Locate the cell with the specified text and output its (X, Y) center coordinate. 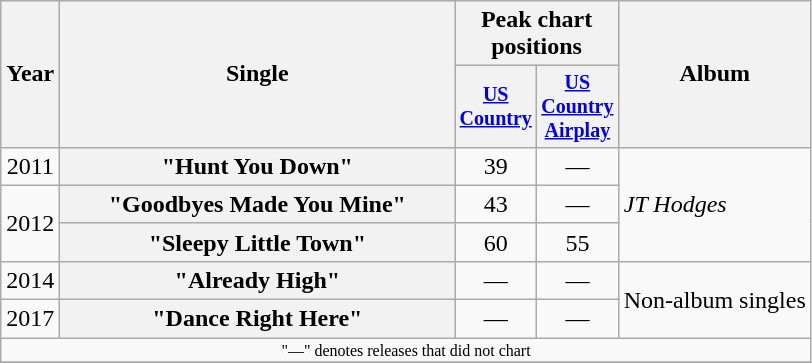
55 (578, 242)
Peak chartpositions (536, 34)
39 (496, 166)
"Dance Right Here" (258, 319)
"Hunt You Down" (258, 166)
43 (496, 204)
2011 (30, 166)
"—" denotes releases that did not chart (406, 350)
2014 (30, 280)
US Country (496, 106)
Album (714, 74)
"Goodbyes Made You Mine" (258, 204)
"Sleepy Little Town" (258, 242)
60 (496, 242)
"Already High" (258, 280)
US Country Airplay (578, 106)
Non-album singles (714, 299)
Single (258, 74)
Year (30, 74)
JT Hodges (714, 204)
2017 (30, 319)
2012 (30, 223)
